Extract the (x, y) coordinate from the center of the cell holding the provided text.  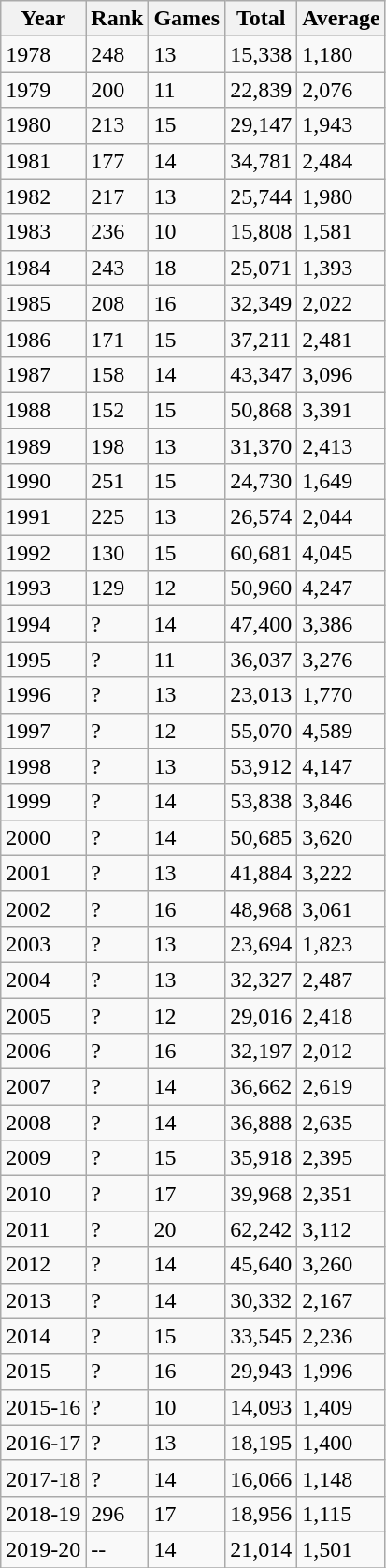
2013 (43, 1300)
1,148 (342, 1478)
1,400 (342, 1443)
217 (118, 196)
208 (118, 303)
50,868 (262, 410)
18,195 (262, 1443)
1998 (43, 766)
2017-18 (43, 1478)
32,197 (262, 1052)
50,685 (262, 837)
32,349 (262, 303)
4,045 (342, 553)
171 (118, 339)
3,222 (342, 873)
1,980 (342, 196)
29,943 (262, 1372)
2000 (43, 837)
33,545 (262, 1336)
3,260 (342, 1265)
1,581 (342, 232)
2011 (43, 1229)
2006 (43, 1052)
1994 (43, 624)
18,956 (262, 1514)
Total (262, 19)
1989 (43, 446)
41,884 (262, 873)
20 (187, 1229)
3,061 (342, 908)
296 (118, 1514)
1978 (43, 54)
1986 (43, 339)
198 (118, 446)
Rank (118, 19)
47,400 (262, 624)
2,167 (342, 1300)
2,481 (342, 339)
2019-20 (43, 1549)
30,332 (262, 1300)
55,070 (262, 731)
1,501 (342, 1549)
2,635 (342, 1123)
248 (118, 54)
Games (187, 19)
26,574 (262, 517)
2015-16 (43, 1407)
2,076 (342, 90)
36,888 (262, 1123)
2008 (43, 1123)
1995 (43, 660)
1981 (43, 161)
152 (118, 410)
4,247 (342, 588)
14,093 (262, 1407)
1990 (43, 482)
36,662 (262, 1087)
Year (43, 19)
1987 (43, 374)
2010 (43, 1194)
2009 (43, 1158)
1983 (43, 232)
25,071 (262, 268)
1999 (43, 802)
1,393 (342, 268)
16,066 (262, 1478)
1,115 (342, 1514)
25,744 (262, 196)
213 (118, 125)
2012 (43, 1265)
24,730 (262, 482)
2002 (43, 908)
4,589 (342, 731)
3,620 (342, 837)
18 (187, 268)
2,413 (342, 446)
1984 (43, 268)
Average (342, 19)
3,846 (342, 802)
2016-17 (43, 1443)
2005 (43, 1015)
1988 (43, 410)
3,386 (342, 624)
53,912 (262, 766)
1980 (43, 125)
2014 (43, 1336)
4,147 (342, 766)
2,351 (342, 1194)
251 (118, 482)
1,409 (342, 1407)
39,968 (262, 1194)
130 (118, 553)
48,968 (262, 908)
2003 (43, 944)
43,347 (262, 374)
-- (118, 1549)
31,370 (262, 446)
50,960 (262, 588)
15,338 (262, 54)
2018-19 (43, 1514)
1992 (43, 553)
29,016 (262, 1015)
1,649 (342, 482)
62,242 (262, 1229)
23,013 (262, 695)
2004 (43, 980)
29,147 (262, 125)
1993 (43, 588)
129 (118, 588)
45,640 (262, 1265)
225 (118, 517)
2,044 (342, 517)
15,808 (262, 232)
53,838 (262, 802)
36,037 (262, 660)
236 (118, 232)
158 (118, 374)
177 (118, 161)
2,487 (342, 980)
3,096 (342, 374)
1982 (43, 196)
60,681 (262, 553)
1979 (43, 90)
1,180 (342, 54)
34,781 (262, 161)
21,014 (262, 1549)
2001 (43, 873)
37,211 (262, 339)
1,943 (342, 125)
2007 (43, 1087)
2,022 (342, 303)
3,112 (342, 1229)
2015 (43, 1372)
32,327 (262, 980)
35,918 (262, 1158)
1997 (43, 731)
1,770 (342, 695)
22,839 (262, 90)
1985 (43, 303)
2,418 (342, 1015)
1,823 (342, 944)
2,484 (342, 161)
3,391 (342, 410)
1,996 (342, 1372)
243 (118, 268)
2,012 (342, 1052)
2,395 (342, 1158)
23,694 (262, 944)
1991 (43, 517)
1996 (43, 695)
2,236 (342, 1336)
3,276 (342, 660)
2,619 (342, 1087)
200 (118, 90)
